From the cell containing the given text, extract its center point as [X, Y] coordinate. 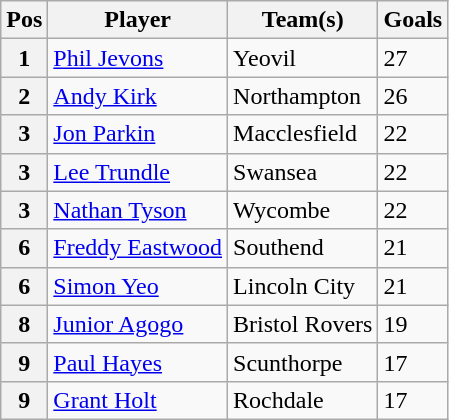
Wycombe [303, 210]
Simon Yeo [138, 286]
Northampton [303, 96]
26 [413, 96]
2 [24, 96]
Macclesfield [303, 134]
Freddy Eastwood [138, 248]
Lee Trundle [138, 172]
Swansea [303, 172]
Team(s) [303, 20]
Grant Holt [138, 400]
Bristol Rovers [303, 324]
Yeovil [303, 58]
Nathan Tyson [138, 210]
Phil Jevons [138, 58]
8 [24, 324]
Player [138, 20]
Scunthorpe [303, 362]
27 [413, 58]
Rochdale [303, 400]
Paul Hayes [138, 362]
Junior Agogo [138, 324]
Lincoln City [303, 286]
Jon Parkin [138, 134]
Southend [303, 248]
19 [413, 324]
1 [24, 58]
Goals [413, 20]
Pos [24, 20]
Andy Kirk [138, 96]
